Determine the (X, Y) coordinate at the center of the cell enclosing the given text.  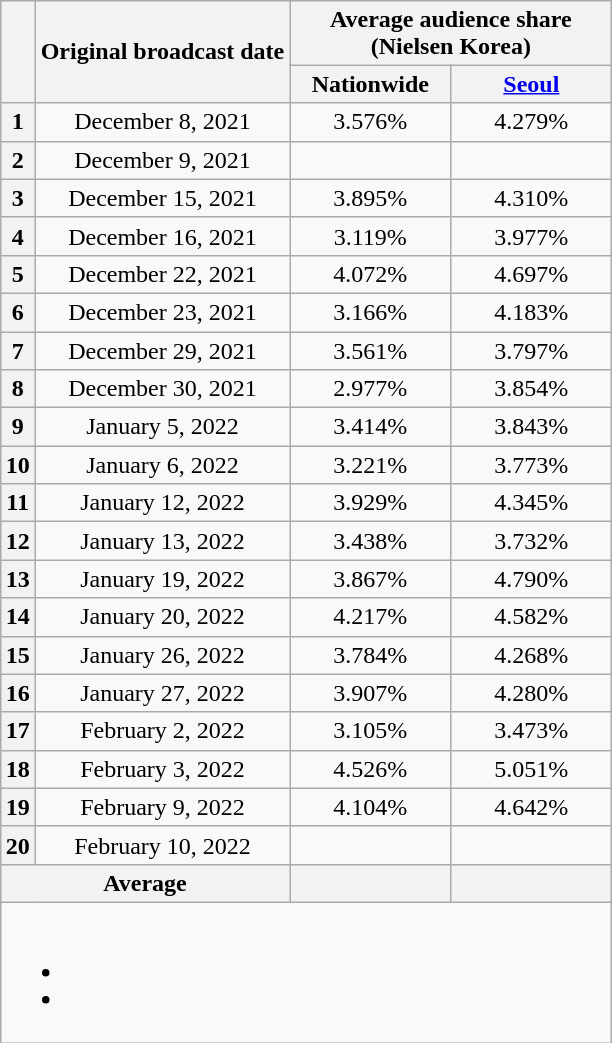
3.576% (370, 122)
3.773% (532, 465)
5 (18, 274)
4.345% (532, 503)
4.790% (532, 579)
December 8, 2021 (162, 122)
January 12, 2022 (162, 503)
3.561% (370, 351)
3.105% (370, 731)
4.526% (370, 769)
4.104% (370, 807)
3.854% (532, 389)
December 30, 2021 (162, 389)
February 10, 2022 (162, 845)
Average (145, 883)
15 (18, 655)
December 15, 2021 (162, 198)
4.280% (532, 693)
3.221% (370, 465)
January 13, 2022 (162, 541)
February 2, 2022 (162, 731)
8 (18, 389)
19 (18, 807)
January 20, 2022 (162, 617)
3 (18, 198)
December 23, 2021 (162, 312)
4.697% (532, 274)
3.414% (370, 427)
3.895% (370, 198)
December 22, 2021 (162, 274)
January 26, 2022 (162, 655)
3.843% (532, 427)
3.166% (370, 312)
18 (18, 769)
January 5, 2022 (162, 427)
January 27, 2022 (162, 693)
4 (18, 236)
20 (18, 845)
3.438% (370, 541)
3.867% (370, 579)
Nationwide (370, 84)
16 (18, 693)
December 9, 2021 (162, 160)
February 3, 2022 (162, 769)
13 (18, 579)
3.929% (370, 503)
3.473% (532, 731)
January 19, 2022 (162, 579)
5.051% (532, 769)
10 (18, 465)
3.732% (532, 541)
Original broadcast date (162, 52)
4.582% (532, 617)
9 (18, 427)
February 9, 2022 (162, 807)
Seoul (532, 84)
3.797% (532, 351)
4.217% (370, 617)
3.784% (370, 655)
2.977% (370, 389)
January 6, 2022 (162, 465)
4.072% (370, 274)
December 29, 2021 (162, 351)
4.268% (532, 655)
3.907% (370, 693)
Average audience share(Nielsen Korea) (451, 32)
11 (18, 503)
17 (18, 731)
7 (18, 351)
12 (18, 541)
3.119% (370, 236)
2 (18, 160)
4.183% (532, 312)
6 (18, 312)
14 (18, 617)
4.642% (532, 807)
4.279% (532, 122)
1 (18, 122)
4.310% (532, 198)
3.977% (532, 236)
December 16, 2021 (162, 236)
